Return the (x, y) coordinate for the center point of the cell that contains the specified text.  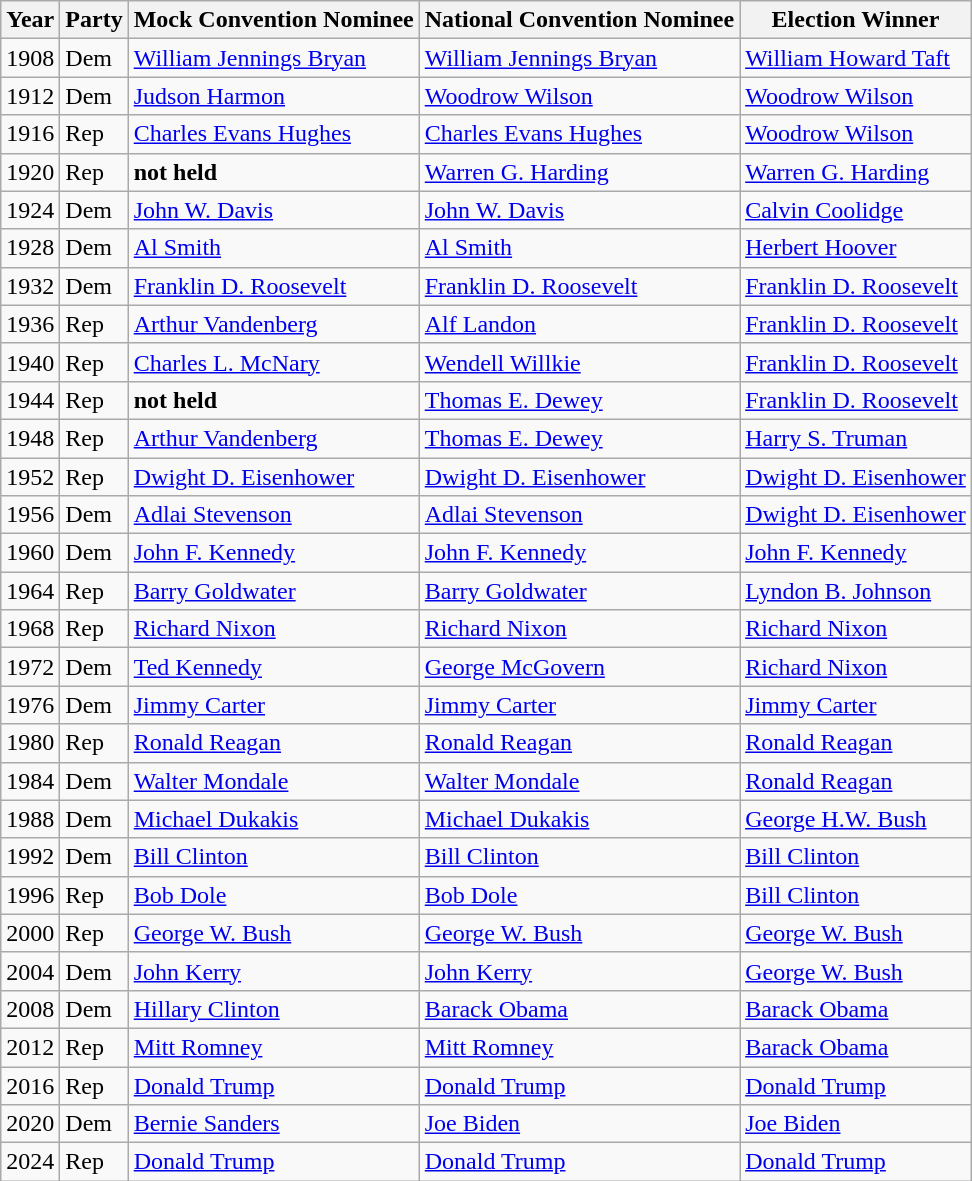
Judson Harmon (274, 96)
Mock Convention Nominee (274, 20)
1952 (30, 477)
1972 (30, 667)
George McGovern (579, 667)
1944 (30, 400)
2000 (30, 933)
Hillary Clinton (274, 1009)
2004 (30, 971)
Calvin Coolidge (856, 210)
George H.W. Bush (856, 819)
1996 (30, 895)
Party (94, 20)
1924 (30, 210)
1932 (30, 286)
Bernie Sanders (274, 1124)
2012 (30, 1047)
1920 (30, 172)
Wendell Willkie (579, 362)
Election Winner (856, 20)
Alf Landon (579, 324)
1968 (30, 629)
1976 (30, 705)
1992 (30, 857)
2016 (30, 1085)
Charles L. McNary (274, 362)
1936 (30, 324)
1940 (30, 362)
Herbert Hoover (856, 248)
William Howard Taft (856, 58)
1984 (30, 781)
1908 (30, 58)
1912 (30, 96)
Ted Kennedy (274, 667)
2008 (30, 1009)
Lyndon B. Johnson (856, 591)
1948 (30, 438)
1956 (30, 515)
2020 (30, 1124)
1988 (30, 819)
1960 (30, 553)
1964 (30, 591)
1916 (30, 134)
Year (30, 20)
1980 (30, 743)
2024 (30, 1162)
National Convention Nominee (579, 20)
1928 (30, 248)
Harry S. Truman (856, 438)
